For the text-containing cell, return its midpoint in [X, Y] coordinate format. 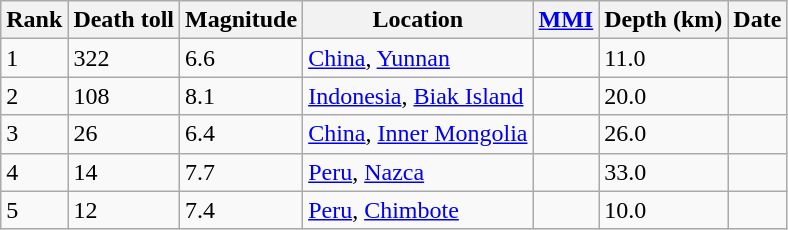
26.0 [664, 134]
6.4 [242, 134]
Death toll [124, 20]
7.4 [242, 210]
3 [34, 134]
33.0 [664, 172]
8.1 [242, 96]
China, Inner Mongolia [418, 134]
2 [34, 96]
MMI [566, 20]
Indonesia, Biak Island [418, 96]
7.7 [242, 172]
26 [124, 134]
20.0 [664, 96]
Peru, Nazca [418, 172]
Depth (km) [664, 20]
12 [124, 210]
14 [124, 172]
4 [34, 172]
China, Yunnan [418, 58]
11.0 [664, 58]
Peru, Chimbote [418, 210]
5 [34, 210]
6.6 [242, 58]
Date [758, 20]
10.0 [664, 210]
Magnitude [242, 20]
Rank [34, 20]
1 [34, 58]
322 [124, 58]
Location [418, 20]
108 [124, 96]
